Return (x, y) of the center of cell containing provided text 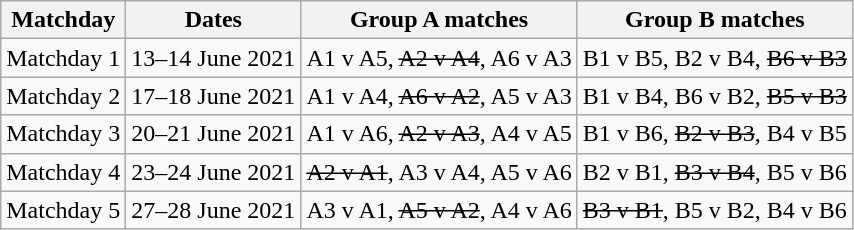
23–24 June 2021 (214, 172)
A1 v A5, A2 v A4, A6 v A3 (439, 58)
A3 v A1, A5 v A2, A4 v A6 (439, 210)
Matchday 3 (64, 134)
Matchday 4 (64, 172)
Group B matches (714, 20)
Group A matches (439, 20)
B1 v B4, B6 v B2, B5 v B3 (714, 96)
Matchday 1 (64, 58)
Dates (214, 20)
B1 v B6, B2 v B3, B4 v B5 (714, 134)
27–28 June 2021 (214, 210)
B3 v B1, B5 v B2, B4 v B6 (714, 210)
B2 v B1, B3 v B4, B5 v B6 (714, 172)
Matchday 2 (64, 96)
Matchday (64, 20)
B1 v B5, B2 v B4, B6 v B3 (714, 58)
A2 v A1, A3 v A4, A5 v A6 (439, 172)
20–21 June 2021 (214, 134)
A1 v A6, A2 v A3, A4 v A5 (439, 134)
13–14 June 2021 (214, 58)
Matchday 5 (64, 210)
17–18 June 2021 (214, 96)
A1 v A4, A6 v A2, A5 v A3 (439, 96)
